From the cell containing the given text, extract its center point as [x, y] coordinate. 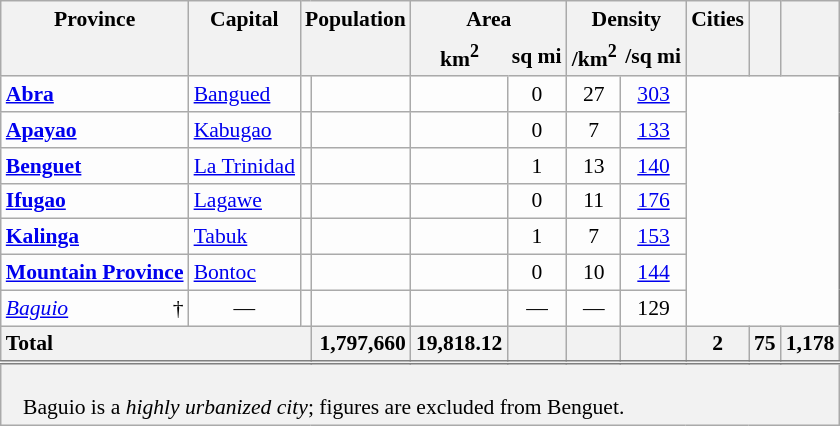
129 [654, 308]
19,818.12 [459, 344]
/km2 [594, 56]
11 [594, 201]
13 [594, 166]
Benguet [95, 166]
2 [718, 344]
27 [594, 95]
† [168, 308]
1,797,660 [361, 344]
75 [765, 344]
140 [654, 166]
Kabugao [244, 130]
sq mi [536, 56]
Abra [95, 95]
10 [594, 273]
Apayao [95, 130]
Population [356, 18]
Capital [244, 18]
303 [654, 95]
Lagawe [244, 201]
Province [95, 18]
Tabuk [244, 237]
133 [654, 130]
Baguio is a highly urbanized city; figures are excluded from Benguet. [420, 394]
Density [627, 18]
/sq mi [654, 56]
La Trinidad [244, 166]
Ifugao [95, 201]
176 [654, 201]
Bontoc [244, 273]
Mountain Province [95, 273]
Bangued [244, 95]
km2 [459, 56]
Baguio [74, 308]
Total [156, 344]
Cities [718, 18]
Area [489, 18]
1,178 [810, 344]
153 [654, 237]
144 [654, 273]
Kalinga [95, 237]
